Detect which cell encompasses the target text, then output its [X, Y] center coordinate. 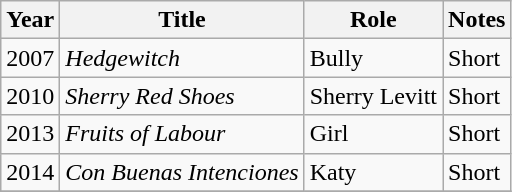
2014 [30, 172]
2007 [30, 58]
Sherry Levitt [373, 96]
Con Buenas Intenciones [182, 172]
Year [30, 20]
Notes [477, 20]
2013 [30, 134]
Katy [373, 172]
Sherry Red Shoes [182, 96]
Bully [373, 58]
Title [182, 20]
Role [373, 20]
Girl [373, 134]
Fruits of Labour [182, 134]
Hedgewitch [182, 58]
2010 [30, 96]
